Locate the cell with the specified text and output its [x, y] center coordinate. 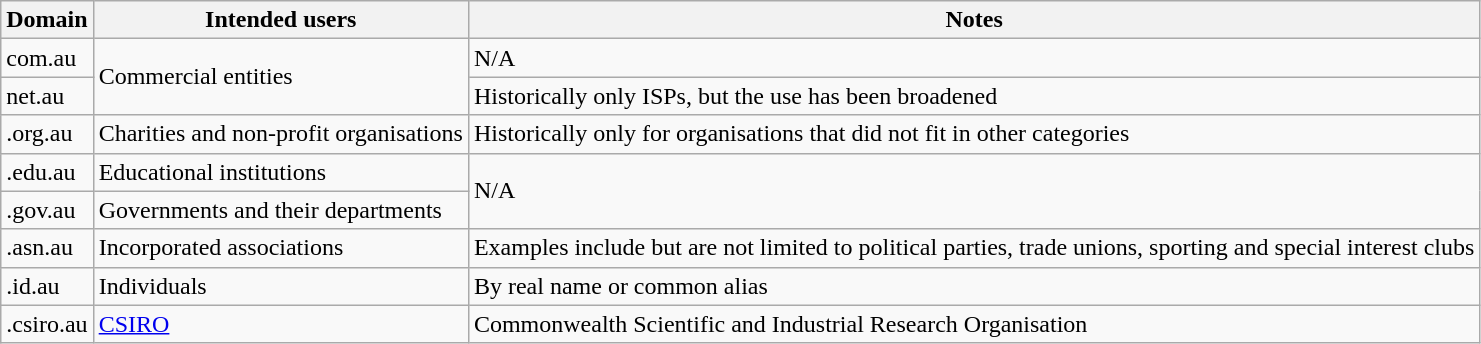
.csiro.au [47, 324]
Commercial entities [280, 77]
Commonwealth Scientific and Industrial Research Organisation [974, 324]
Individuals [280, 286]
By real name or common alias [974, 286]
Intended users [280, 20]
Educational institutions [280, 172]
Examples include but are not limited to political parties, trade unions, sporting and special interest clubs [974, 248]
.gov.au [47, 210]
Governments and their departments [280, 210]
.edu.au [47, 172]
.id.au [47, 286]
Charities and non-profit organisations [280, 134]
Incorporated associations [280, 248]
Historically only ISPs, but the use has been broadened [974, 96]
Notes [974, 20]
Historically only for organisations that did not fit in other categories [974, 134]
CSIRO [280, 324]
.asn.au [47, 248]
com.au [47, 58]
.org.au [47, 134]
net.au [47, 96]
Domain [47, 20]
